Scan for the cell matching the given text and deliver its [X, Y] coordinate at center. 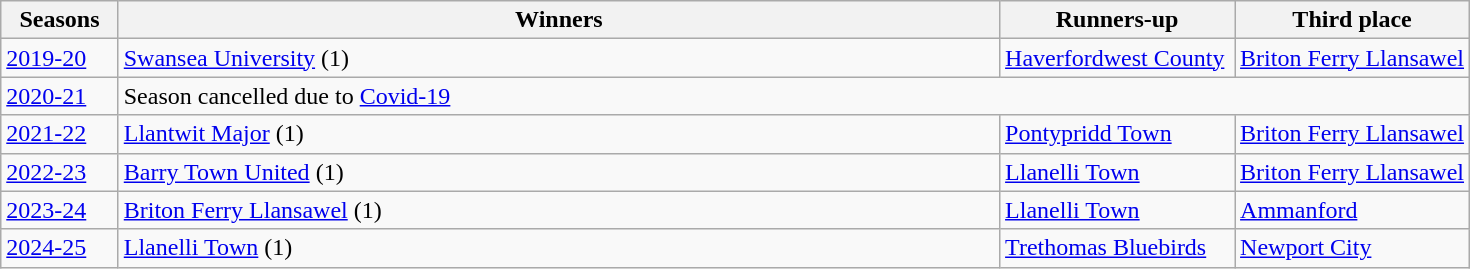
2023-24 [60, 210]
2020-21 [60, 96]
2024-25 [60, 248]
Briton Ferry Llansawel (1) [558, 210]
Swansea University (1) [558, 58]
2022-23 [60, 172]
Season cancelled due to Covid-19 [794, 96]
Llanelli Town (1) [558, 248]
Winners [558, 20]
Haverfordwest County [1118, 58]
Newport City [1352, 248]
Ammanford [1352, 210]
2019-20 [60, 58]
Pontypridd Town [1118, 134]
Barry Town United (1) [558, 172]
Seasons [60, 20]
Trethomas Bluebirds [1118, 248]
Third place [1352, 20]
Runners-up [1118, 20]
Llantwit Major (1) [558, 134]
2021-22 [60, 134]
